Locate the cell with the specified text and output its [x, y] center coordinate. 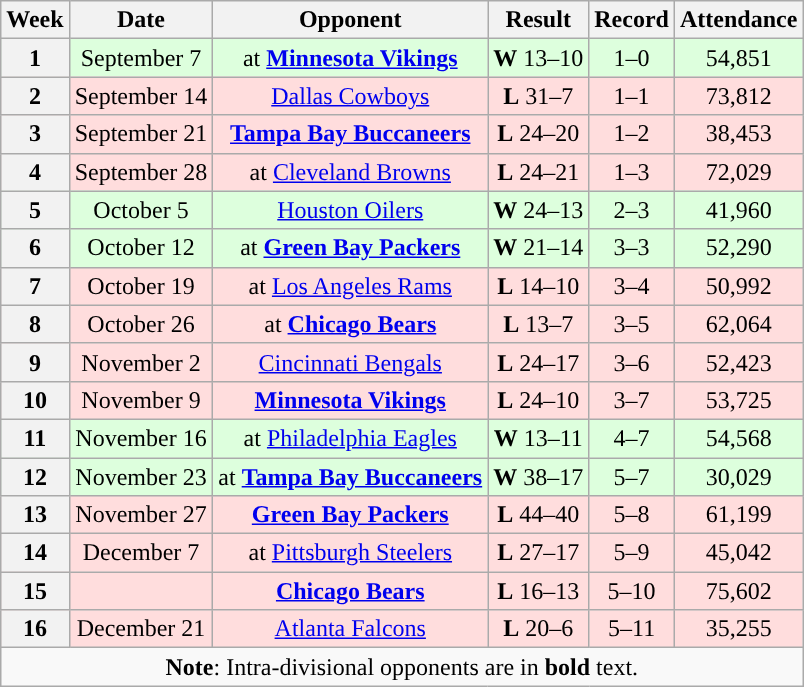
52,290 [738, 248]
6 [35, 248]
14 [35, 553]
41,960 [738, 210]
at Chicago Bears [350, 324]
Week [35, 20]
1–1 [632, 96]
at Green Bay Packers [350, 248]
5–11 [632, 629]
December 7 [141, 553]
2 [35, 96]
L 13–7 [538, 324]
L 24–20 [538, 134]
72,029 [738, 172]
September 21 [141, 134]
35,255 [738, 629]
Opponent [350, 20]
3–7 [632, 400]
1–2 [632, 134]
75,602 [738, 591]
10 [35, 400]
3–4 [632, 286]
Cincinnati Bengals [350, 362]
54,851 [738, 58]
Dallas Cowboys [350, 96]
3 [35, 134]
Record [632, 20]
November 23 [141, 477]
50,992 [738, 286]
2–3 [632, 210]
at Tampa Bay Buccaneers [350, 477]
3–3 [632, 248]
9 [35, 362]
September 7 [141, 58]
L 31–7 [538, 96]
5–9 [632, 553]
62,064 [738, 324]
38,453 [738, 134]
Minnesota Vikings [350, 400]
11 [35, 438]
Atlanta Falcons [350, 629]
53,725 [738, 400]
at Minnesota Vikings [350, 58]
16 [35, 629]
Date [141, 20]
15 [35, 591]
October 5 [141, 210]
November 2 [141, 362]
5–7 [632, 477]
Chicago Bears [350, 591]
1–3 [632, 172]
September 14 [141, 96]
Green Bay Packers [350, 515]
L 20–6 [538, 629]
52,423 [738, 362]
4–7 [632, 438]
at Los Angeles Rams [350, 286]
November 9 [141, 400]
Result [538, 20]
at Pittsburgh Steelers [350, 553]
at Cleveland Browns [350, 172]
W 38–17 [538, 477]
W 24–13 [538, 210]
3–5 [632, 324]
W 13–10 [538, 58]
L 16–13 [538, 591]
December 21 [141, 629]
5–10 [632, 591]
L 24–17 [538, 362]
September 28 [141, 172]
54,568 [738, 438]
Houston Oilers [350, 210]
Note: Intra-divisional opponents are in bold text. [402, 667]
5 [35, 210]
1 [35, 58]
October 12 [141, 248]
45,042 [738, 553]
73,812 [738, 96]
5–8 [632, 515]
61,199 [738, 515]
4 [35, 172]
13 [35, 515]
L 27–17 [538, 553]
Tampa Bay Buccaneers [350, 134]
W 13–11 [538, 438]
L 24–10 [538, 400]
at Philadelphia Eagles [350, 438]
12 [35, 477]
30,029 [738, 477]
November 27 [141, 515]
3–6 [632, 362]
L 14–10 [538, 286]
November 16 [141, 438]
Attendance [738, 20]
L 44–40 [538, 515]
W 21–14 [538, 248]
October 26 [141, 324]
7 [35, 286]
8 [35, 324]
October 19 [141, 286]
L 24–21 [538, 172]
1–0 [632, 58]
